Search for the cell housing the specified text and yield its (x, y) center coordinate. 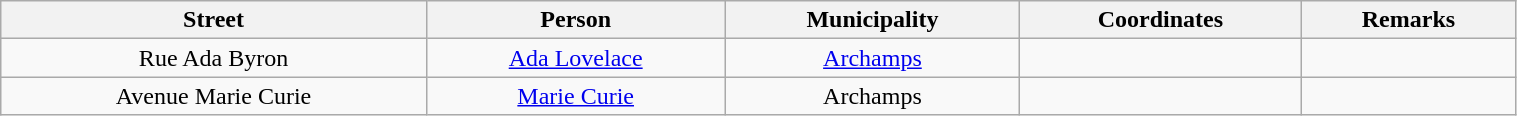
Avenue Marie Curie (214, 96)
Coordinates (1160, 20)
Ada Lovelace (576, 58)
Rue Ada Byron (214, 58)
Remarks (1408, 20)
Marie Curie (576, 96)
Person (576, 20)
Municipality (872, 20)
Street (214, 20)
